Return the [x, y] coordinate for the center point of the cell that contains the specified text.  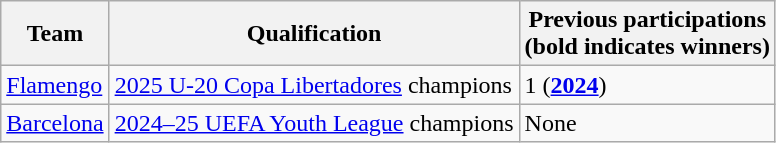
Qualification [314, 34]
Barcelona [55, 123]
Previous participations(bold indicates winners) [647, 34]
Team [55, 34]
None [647, 123]
1 (2024) [647, 85]
2024–25 UEFA Youth League champions [314, 123]
2025 U-20 Copa Libertadores champions [314, 85]
Flamengo [55, 85]
